Scan for the cell matching the given text and deliver its (X, Y) coordinate at center. 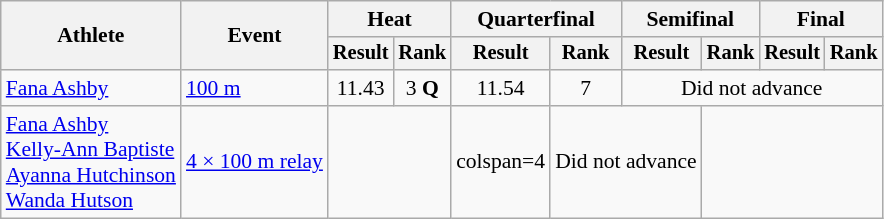
7 (586, 88)
3 Q (422, 88)
Quarterfinal (536, 19)
Fana AshbyKelly-Ann BaptisteAyanna HutchinsonWanda Hutson (91, 162)
colspan=4 (500, 162)
Event (254, 36)
Final (820, 19)
11.54 (500, 88)
Fana Ashby (91, 88)
11.43 (361, 88)
Heat (390, 19)
Semifinal (690, 19)
100 m (254, 88)
Athlete (91, 36)
4 × 100 m relay (254, 162)
